Identify which cell holds the provided text, then report its [X, Y] central coordinate. 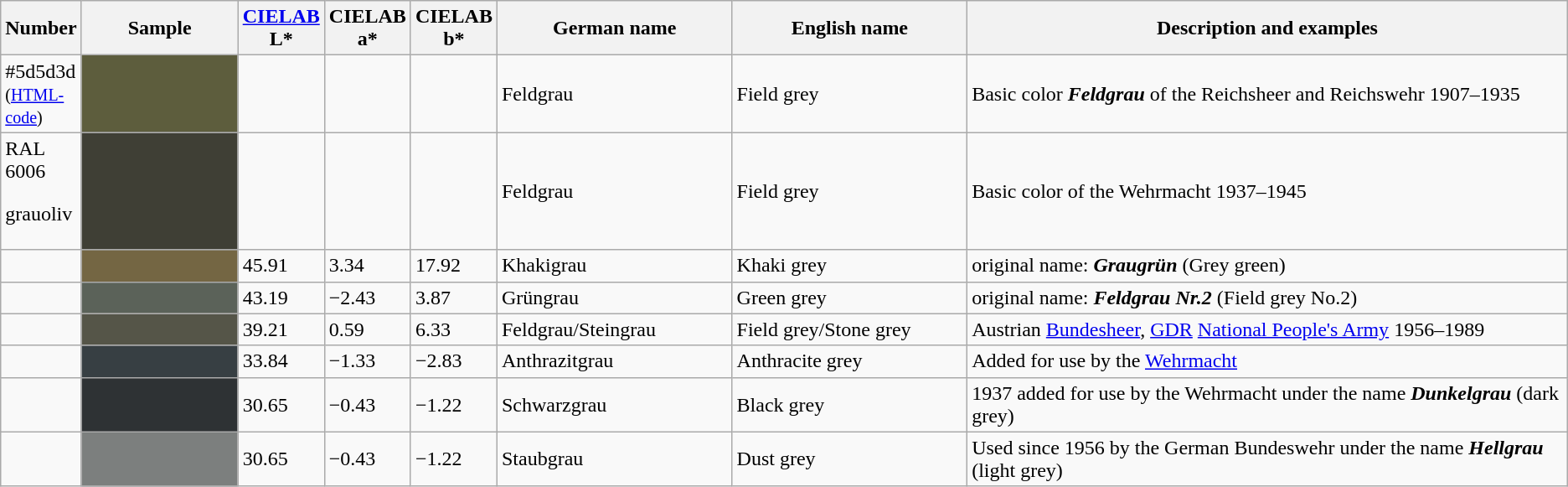
Austrian Bundesheer, GDR National People's Army 1956–1989 [1268, 329]
33.84 [281, 361]
original name: Feldgrau Nr.2 (Field grey No.2) [1268, 298]
43.19 [281, 298]
3.34 [367, 266]
Sample [159, 28]
Basic color Feldgrau of the Reichsheer and Reichswehr 1907–1935 [1268, 94]
Used since 1956 by the German Bundeswehr under the name Hellgrau (light grey) [1268, 459]
39.21 [281, 329]
1937 added for use by the Wehrmacht under the name Dunkelgrau (dark grey) [1268, 404]
Dust grey [849, 459]
17.92 [454, 266]
−1.33 [367, 361]
CIELAB L* [281, 28]
Field grey/Stone grey [849, 329]
Staubgrau [615, 459]
45.91 [281, 266]
RAL 6006grauoliv [41, 191]
Feldgrau/Steingrau [615, 329]
#5d5d3d(HTML-code) [41, 94]
Anthracite grey [849, 361]
Basic color of the Wehrmacht 1937–1945 [1268, 191]
Black grey [849, 404]
Green grey [849, 298]
Khaki grey [849, 266]
Anthrazitgrau [615, 361]
Schwarzgrau [615, 404]
−2.83 [454, 361]
Description and examples [1268, 28]
3.87 [454, 298]
CIELAB a* [367, 28]
−2.43 [367, 298]
Grüngrau [615, 298]
German name [615, 28]
English name [849, 28]
Number [41, 28]
6.33 [454, 329]
Khakigrau [615, 266]
original name: Graugrün (Grey green) [1268, 266]
CIELAB b* [454, 28]
0.59 [367, 329]
Added for use by the Wehrmacht [1268, 361]
